Provide the [x, y] coordinate of the cell's center where the given text is located.  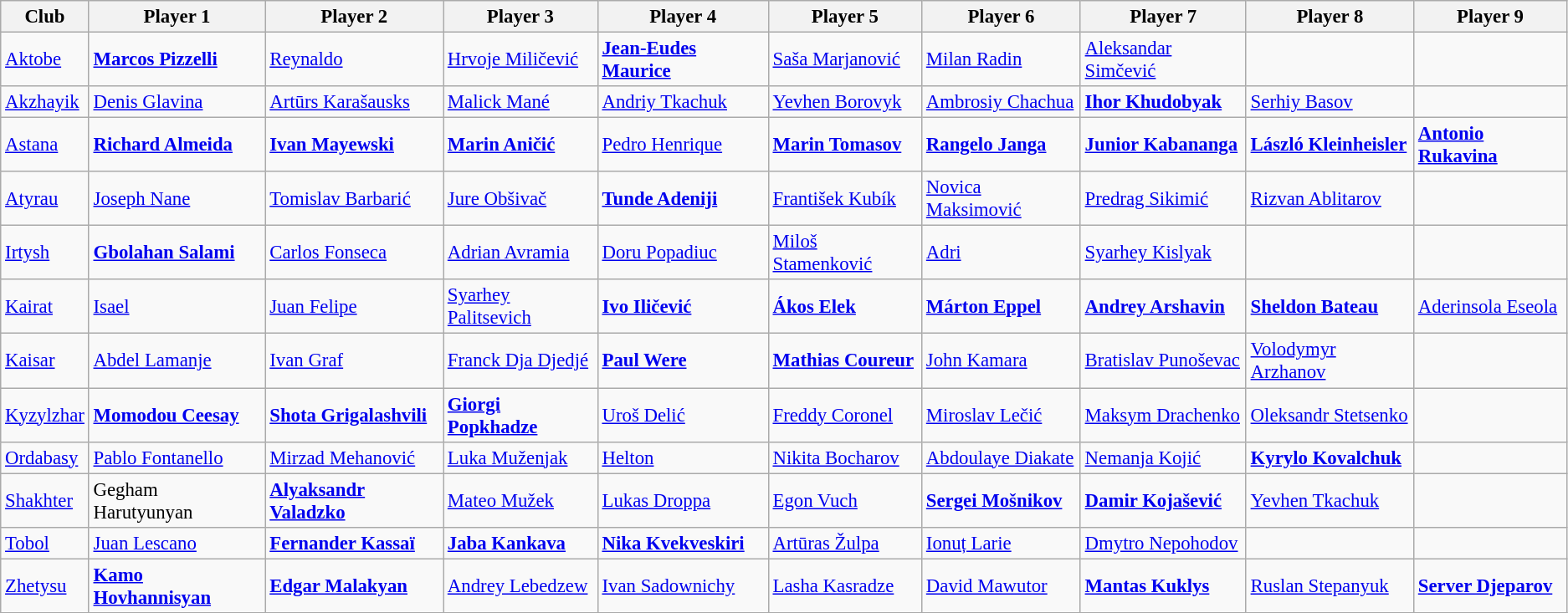
Doru Popadiuc [683, 253]
Reynaldo [355, 60]
Junior Kabananga [1163, 146]
Uroš Delić [683, 415]
Malick Mané [520, 102]
Lukas Droppa [683, 500]
Maksym Drachenko [1163, 415]
Aderinsola Eseola [1489, 306]
Mateo Mužek [520, 500]
Player 6 [1002, 17]
Irtysh [45, 253]
Hrvoje Miličević [520, 60]
László Kleinheisler [1330, 146]
Kairat [45, 306]
Tunde Adeniji [683, 199]
Adri [1002, 253]
Giorgi Popkhadze [520, 415]
Márton Eppel [1002, 306]
Andrey Lebedzew [520, 585]
Kamo Hovhannisyan [177, 585]
Joseph Nane [177, 199]
Marin Tomasov [845, 146]
Alyaksandr Valadzko [355, 500]
Gbolahan Salami [177, 253]
Andriy Tkachuk [683, 102]
Ihor Khudobyak [1163, 102]
Tomislav Barbarić [355, 199]
Ivan Sadownichy [683, 585]
Richard Almeida [177, 146]
Oleksandr Stetsenko [1330, 415]
Gegham Harutyunyan [177, 500]
Edgar Malakyan [355, 585]
Abdoulaye Diakate [1002, 457]
Andrey Arshavin [1163, 306]
Ambrosiy Chachua [1002, 102]
Aleksandar Simčević [1163, 60]
Denis Glavina [177, 102]
Rizvan Ablitarov [1330, 199]
Juan Lescano [177, 543]
Mathias Coureur [845, 361]
Fernander Kassaï [355, 543]
Predrag Sikimić [1163, 199]
Pablo Fontanello [177, 457]
Mirzad Mehanović [355, 457]
Jaba Kankava [520, 543]
Yevhen Borovyk [845, 102]
Aktobe [45, 60]
Nemanja Kojić [1163, 457]
Zhetysu [45, 585]
Jean-Eudes Maurice [683, 60]
Luka Muženjak [520, 457]
Dmytro Nepohodov [1163, 543]
Franck Dja Djedjé [520, 361]
Antonio Rukavina [1489, 146]
Astana [45, 146]
Shota Grigalashvili [355, 415]
František Kubík [845, 199]
Lasha Kasradze [845, 585]
Ivan Mayewski [355, 146]
Jure Obšivač [520, 199]
Marin Aničić [520, 146]
Syarhey Palitsevich [520, 306]
Player 1 [177, 17]
Server Djeparov [1489, 585]
Milan Radin [1002, 60]
Serhiy Basov [1330, 102]
Adrian Avramia [520, 253]
Ionuț Larie [1002, 543]
Momodou Ceesay [177, 415]
Nika Kvekveskiri [683, 543]
Player 3 [520, 17]
Novica Maksimović [1002, 199]
Marcos Pizzelli [177, 60]
Player 7 [1163, 17]
Mantas Kuklys [1163, 585]
Volodymyr Arzhanov [1330, 361]
Pedro Henrique [683, 146]
Ordabasy [45, 457]
Damir Kojašević [1163, 500]
Syarhey Kislyak [1163, 253]
Saša Marjanović [845, 60]
Bratislav Punoševac [1163, 361]
Player 4 [683, 17]
Nikita Bocharov [845, 457]
Helton [683, 457]
Freddy Coronel [845, 415]
Sergei Mošnikov [1002, 500]
Tobol [45, 543]
Player 8 [1330, 17]
Player 2 [355, 17]
Ivan Graf [355, 361]
Juan Felipe [355, 306]
David Mawutor [1002, 585]
Kyzylzhar [45, 415]
John Kamara [1002, 361]
Sheldon Bateau [1330, 306]
Club [45, 17]
Rangelo Janga [1002, 146]
Akzhayik [45, 102]
Ruslan Stepanyuk [1330, 585]
Artūras Žulpa [845, 543]
Ákos Elek [845, 306]
Atyrau [45, 199]
Kaisar [45, 361]
Isael [177, 306]
Kyrylo Kovalchuk [1330, 457]
Egon Vuch [845, 500]
Miloš Stamenković [845, 253]
Player 9 [1489, 17]
Shakhter [45, 500]
Artūrs Karašausks [355, 102]
Carlos Fonseca [355, 253]
Ivo Iličević [683, 306]
Yevhen Tkachuk [1330, 500]
Abdel Lamanje [177, 361]
Player 5 [845, 17]
Miroslav Lečić [1002, 415]
Paul Were [683, 361]
